Locate the cell with the specified text and output its (x, y) center coordinate. 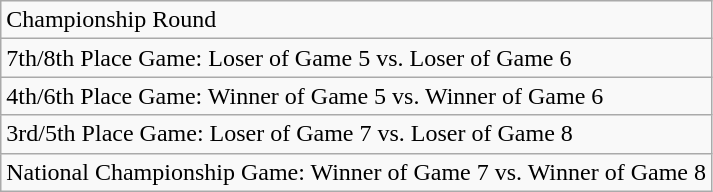
3rd/5th Place Game: Loser of Game 7 vs. Loser of Game 8 (356, 134)
4th/6th Place Game: Winner of Game 5 vs. Winner of Game 6 (356, 96)
Championship Round (356, 20)
7th/8th Place Game: Loser of Game 5 vs. Loser of Game 6 (356, 58)
National Championship Game: Winner of Game 7 vs. Winner of Game 8 (356, 172)
